Scan for the cell matching the given text and deliver its [X, Y] coordinate at center. 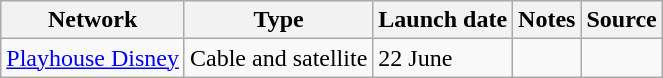
Playhouse Disney [93, 58]
Cable and satellite [278, 58]
Notes [547, 20]
Launch date [443, 20]
Source [622, 20]
Network [93, 20]
Type [278, 20]
22 June [443, 58]
